Return the (X, Y) coordinate for the center point of the cell that contains the specified text.  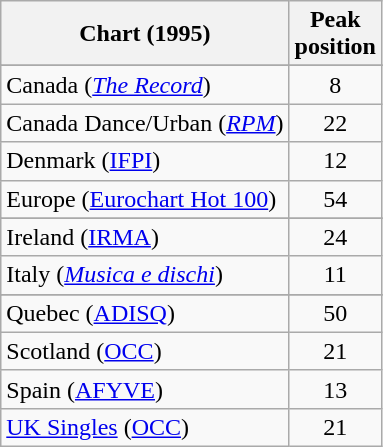
50 (335, 313)
Quebec (ADISQ) (145, 313)
12 (335, 161)
Italy (Musica e dischi) (145, 275)
22 (335, 123)
24 (335, 237)
UK Singles (OCC) (145, 427)
Europe (Eurochart Hot 100) (145, 199)
Chart (1995) (145, 34)
Peakposition (335, 34)
Scotland (OCC) (145, 351)
54 (335, 199)
8 (335, 85)
Canada (The Record) (145, 85)
Spain (AFYVE) (145, 389)
Ireland (IRMA) (145, 237)
Canada Dance/Urban (RPM) (145, 123)
13 (335, 389)
Denmark (IFPI) (145, 161)
11 (335, 275)
